Return the [X, Y] coordinate for the center point of the cell that contains the specified text.  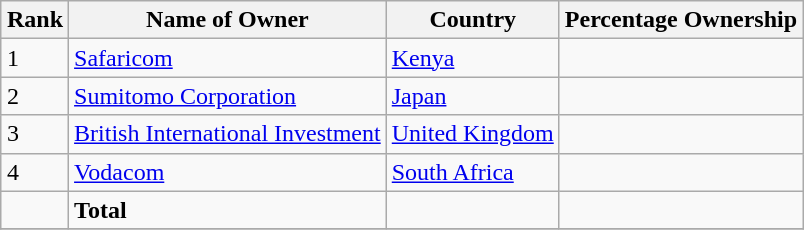
3 [34, 134]
South Africa [472, 172]
Rank [34, 20]
4 [34, 172]
Country [472, 20]
Kenya [472, 58]
Percentage Ownership [680, 20]
Sumitomo Corporation [228, 96]
Total [228, 210]
United Kingdom [472, 134]
Japan [472, 96]
2 [34, 96]
British International Investment [228, 134]
Safaricom [228, 58]
Name of Owner [228, 20]
1 [34, 58]
Vodacom [228, 172]
